Output the (X, Y) coordinate of the center of the cell containing the given text.  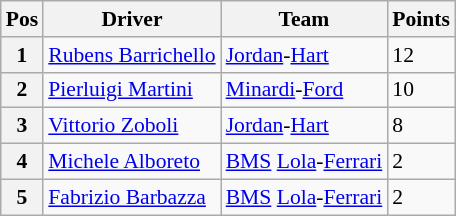
5 (22, 197)
Points (421, 19)
Minardi-Ford (304, 90)
Pierluigi Martini (132, 90)
Driver (132, 19)
1 (22, 55)
Pos (22, 19)
Fabrizio Barbazza (132, 197)
Team (304, 19)
8 (421, 126)
12 (421, 55)
Michele Alboreto (132, 162)
10 (421, 90)
Rubens Barrichello (132, 55)
Vittorio Zoboli (132, 126)
3 (22, 126)
4 (22, 162)
